For the text-containing cell, return its midpoint in (X, Y) coordinate format. 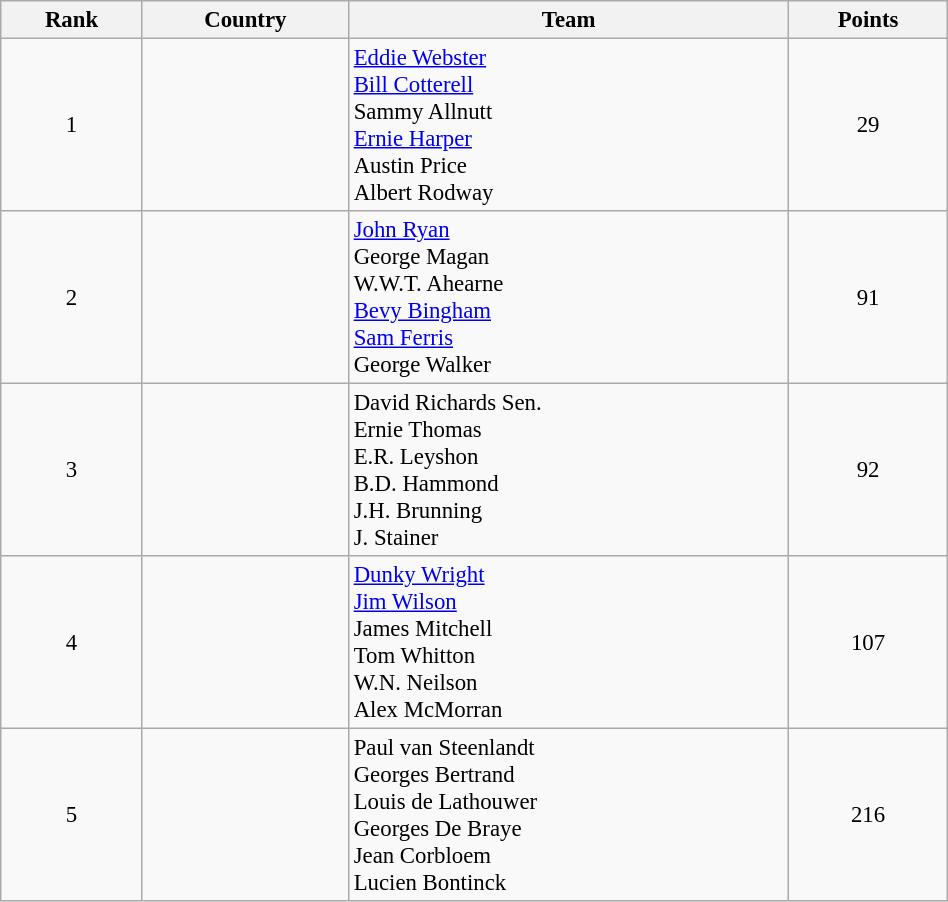
92 (868, 470)
Points (868, 20)
Country (245, 20)
Paul van SteenlandtGeorges BertrandLouis de LathouwerGeorges De BrayeJean CorbloemLucien Bontinck (568, 816)
Team (568, 20)
3 (72, 470)
29 (868, 126)
Eddie WebsterBill CotterellSammy AllnuttErnie HarperAustin PriceAlbert Rodway (568, 126)
David Richards Sen.Ernie ThomasE.R. LeyshonB.D. HammondJ.H. BrunningJ. Stainer (568, 470)
216 (868, 816)
4 (72, 642)
107 (868, 642)
Rank (72, 20)
2 (72, 298)
John RyanGeorge MaganW.W.T. AhearneBevy BinghamSam FerrisGeorge Walker (568, 298)
5 (72, 816)
91 (868, 298)
1 (72, 126)
Dunky WrightJim WilsonJames MitchellTom WhittonW.N. NeilsonAlex McMorran (568, 642)
